Identify which cell holds the provided text, then report its (x, y) central coordinate. 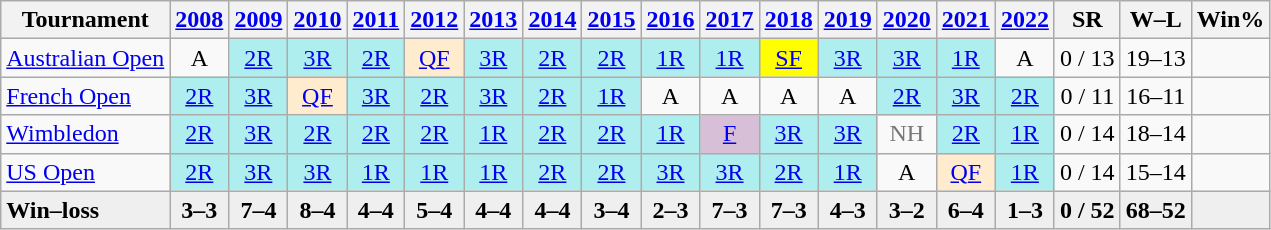
2015 (612, 20)
Australian Open (86, 58)
0 / 13 (1087, 58)
2011 (376, 20)
French Open (86, 96)
7–4 (258, 210)
2–3 (670, 210)
2019 (848, 20)
4–3 (848, 210)
6–4 (966, 210)
SF (788, 58)
2012 (434, 20)
2010 (318, 20)
1–3 (1024, 210)
2017 (730, 20)
2018 (788, 20)
0 / 11 (1087, 96)
2022 (1024, 20)
3–2 (906, 210)
2016 (670, 20)
16–11 (1156, 96)
68–52 (1156, 210)
W–L (1156, 20)
Win–loss (86, 210)
NH (906, 134)
Tournament (86, 20)
15–14 (1156, 172)
2014 (552, 20)
US Open (86, 172)
2008 (200, 20)
3–3 (200, 210)
0 / 52 (1087, 210)
2009 (258, 20)
2013 (494, 20)
19–13 (1156, 58)
Wimbledon (86, 134)
8–4 (318, 210)
SR (1087, 20)
F (730, 134)
2020 (906, 20)
5–4 (434, 210)
2021 (966, 20)
18–14 (1156, 134)
Win% (1230, 20)
3–4 (612, 210)
